Output the (X, Y) coordinate of the center of the cell containing the given text.  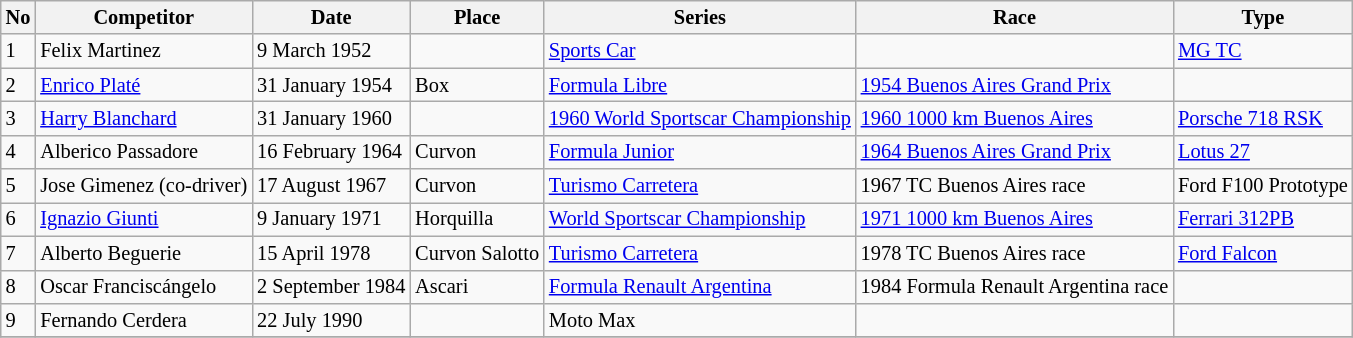
Alberto Beguerie (144, 253)
Fernando Cerdera (144, 320)
Formula Junior (700, 152)
5 (18, 186)
No (18, 17)
Ignazio Giunti (144, 219)
Alberico Passadore (144, 152)
Series (700, 17)
1 (18, 51)
Jose Gimenez (co-driver) (144, 186)
4 (18, 152)
9 March 1952 (331, 51)
Ford F100 Prototype (1263, 186)
Date (331, 17)
Felix Martinez (144, 51)
31 January 1954 (331, 85)
15 April 1978 (331, 253)
Curvon Salotto (477, 253)
31 January 1960 (331, 118)
Porsche 718 RSK (1263, 118)
Ascari (477, 287)
World Sportscar Championship (700, 219)
Race (1014, 17)
1954 Buenos Aires Grand Prix (1014, 85)
Formula Renault Argentina (700, 287)
Ford Falcon (1263, 253)
2 (18, 85)
Enrico Platé (144, 85)
1984 Formula Renault Argentina race (1014, 287)
1960 1000 km Buenos Aires (1014, 118)
Competitor (144, 17)
Moto Max (700, 320)
16 February 1964 (331, 152)
Box (477, 85)
7 (18, 253)
3 (18, 118)
8 (18, 287)
6 (18, 219)
9 (18, 320)
Sports Car (700, 51)
Ferrari 312PB (1263, 219)
1971 1000 km Buenos Aires (1014, 219)
Harry Blanchard (144, 118)
17 August 1967 (331, 186)
9 January 1971 (331, 219)
1967 TC Buenos Aires race (1014, 186)
1964 Buenos Aires Grand Prix (1014, 152)
Type (1263, 17)
1978 TC Buenos Aires race (1014, 253)
Horquilla (477, 219)
22 July 1990 (331, 320)
2 September 1984 (331, 287)
MG TC (1263, 51)
1960 World Sportscar Championship (700, 118)
Oscar Franciscángelo (144, 287)
Place (477, 17)
Lotus 27 (1263, 152)
Formula Libre (700, 85)
